Identify which cell holds the provided text, then report its (X, Y) central coordinate. 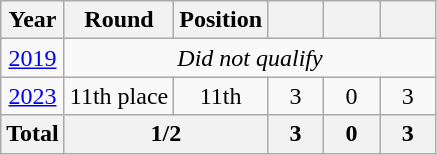
1/2 (166, 134)
2019 (33, 58)
11th (221, 96)
2023 (33, 96)
Round (118, 20)
Position (221, 20)
Year (33, 20)
Total (33, 134)
11th place (118, 96)
Did not qualify (250, 58)
